Extract the [X, Y] coordinate from the center of the cell holding the provided text.  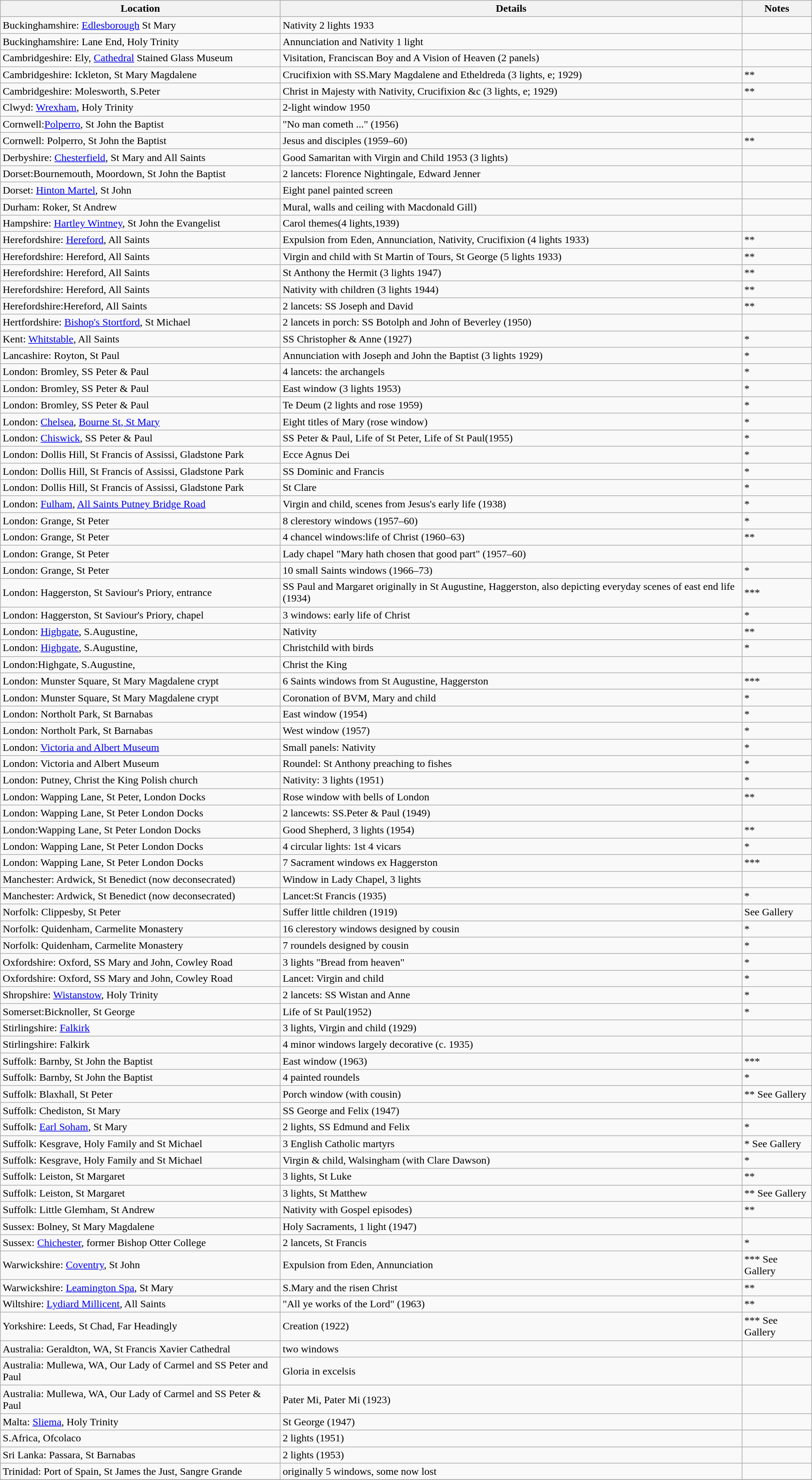
Carol themes(4 lights,1939) [511, 224]
Te Deum (2 lights and rose 1959) [511, 405]
Nativity [511, 631]
Lady chapel "Mary hath chosen that good part" (1957–60) [511, 554]
4 lancets: the archangels [511, 372]
2 lancets, St Francis [511, 1243]
Notes [777, 9]
2 lancets in porch: SS Botolph and John of Beverley (1950) [511, 322]
Sussex: Bolney, St Mary Magdalene [141, 1226]
East window (3 lights 1953) [511, 388]
Good Samaritan with Virgin and Child 1953 (3 lights) [511, 157]
Location [141, 9]
Good Shepherd, 3 lights (1954) [511, 830]
"No man cometh ..." (1956) [511, 124]
Holy Sacraments, 1 light (1947) [511, 1226]
Jesus and disciples (1959–60) [511, 141]
Cambridgeshire: Ickleton, St Mary Magdalene [141, 75]
London: Chiswick, SS Peter & Paul [141, 438]
London:Wapping Lane, St Peter London Docks [141, 830]
St Anthony the Hermit (3 lights 1947) [511, 273]
2 lancets: SS Joseph and David [511, 306]
Lancet:St Francis (1935) [511, 896]
St Clare [511, 488]
Wiltshire: Lydiard Millicent, All Saints [141, 1304]
2 lancets: SS Wistan and Anne [511, 995]
3 lights "Bread from heaven" [511, 962]
Kent: Whitstable, All Saints [141, 339]
London:Highgate, S.Augustine, [141, 664]
Virgin & child, Walsingham (with Clare Dawson) [511, 1160]
See Gallery [777, 912]
Warwickshire: Leamington Spa, St Mary [141, 1288]
Australia: Mullewa, WA, Our Lady of Carmel and SS Peter and Paul [141, 1371]
S.Africa, Ofcolaco [141, 1438]
4 chancel windows:life of Christ (1960–63) [511, 537]
3 lights, St Luke [511, 1177]
Herefordshire:Hereford, All Saints [141, 306]
2 lancets: Florence Nightingale, Edward Jenner [511, 174]
SS Paul and Margaret originally in St Augustine, Haggerston, also depicting everyday scenes of east end life (1934) [511, 593]
Cambridgeshire: Ely, Cathedral Stained Glass Museum [141, 58]
2-light window 1950 [511, 108]
Nativity with Gospel episodes) [511, 1210]
Buckinghamshire: Edlesborough St Mary [141, 25]
Dorset:Bournemouth, Moordown, St John the Baptist [141, 174]
Eight panel painted screen [511, 190]
London: Haggerston, St Saviour's Priory, entrance [141, 593]
Christchild with birds [511, 648]
Pater Mi, Pater Mi (1923) [511, 1399]
Buckinghamshire: Lane End, Holy Trinity [141, 42]
SS George and Felix (1947) [511, 1111]
7 Sacrament windows ex Haggerston [511, 863]
Christ the King [511, 664]
3 windows: early life of Christ [511, 615]
Nativity 2 lights 1933 [511, 25]
London: Wapping Lane, St Peter, London Docks [141, 797]
Cambridgeshire: Molesworth, S.Peter [141, 91]
Australia: Geraldton, WA, St Francis Xavier Cathedral [141, 1349]
London: Putney, Christ the King Polish church [141, 780]
Suffolk: Blaxhall, St Peter [141, 1094]
two windows [511, 1349]
Roundel: St Anthony preaching to fishes [511, 764]
Dorset: Hinton Martel, St John [141, 190]
Sussex: Chichester, former Bishop Otter College [141, 1243]
16 clerestory windows designed by cousin [511, 929]
Window in Lady Chapel, 3 lights [511, 879]
London: Haggerston, St Saviour's Priory, chapel [141, 615]
SS Christopher & Anne (1927) [511, 339]
London: Chelsea, Bourne St, St Mary [141, 421]
Trinidad: Port of Spain, St James the Just, Sangre Grande [141, 1471]
Suffer little children (1919) [511, 912]
3 lights, Virgin and child (1929) [511, 1028]
3 lights, St Matthew [511, 1193]
Coronation of BVM, Mary and child [511, 697]
St George (1947) [511, 1422]
Expulsion from Eden, Annunciation [511, 1265]
Hertfordshire: Bishop's Stortford, St Michael [141, 322]
Suffolk: Little Glemham, St Andrew [141, 1210]
10 small Saints windows (1966–73) [511, 570]
West window (1957) [511, 730]
Rose window with bells of London [511, 797]
originally 5 windows, some now lost [511, 1471]
Cornwell:Polperro, St John the Baptist [141, 124]
Eight titles of Mary (rose window) [511, 421]
Lancashire: Royton, St Paul [141, 355]
4 circular lights: 1st 4 vicars [511, 846]
Lancet: Virgin and child [511, 978]
Creation (1922) [511, 1326]
East window (1954) [511, 714]
Virgin and child, scenes from Jesus's early life (1938) [511, 504]
Expulsion from Eden, Annunciation, Nativity, Crucifixion (4 lights 1933) [511, 240]
SS Peter & Paul, Life of St Peter, Life of St Paul(1955) [511, 438]
Clwyd: Wrexham, Holy Trinity [141, 108]
4 painted roundels [511, 1078]
Australia: Mullewa, WA, Our Lady of Carmel and SS Peter & Paul [141, 1399]
Virgin and child with St Martin of Tours, St George (5 lights 1933) [511, 257]
Visitation, Franciscan Boy and A Vision of Heaven (2 panels) [511, 58]
Malta: Sliema, Holy Trinity [141, 1422]
7 roundels designed by cousin [511, 945]
Gloria in excelsis [511, 1371]
Norfolk: Clippesby, St Peter [141, 912]
Nativity with children (3 lights 1944) [511, 289]
Yorkshire: Leeds, St Chad, Far Headingly [141, 1326]
Nativity: 3 lights (1951) [511, 780]
Cornwell: Polperro, St John the Baptist [141, 141]
Sri Lanka: Passara, St Barnabas [141, 1455]
Durham: Roker, St Andrew [141, 207]
East window (1963) [511, 1061]
4 minor windows largely decorative (c. 1935) [511, 1045]
Porch window (with cousin) [511, 1094]
S.Mary and the risen Christ [511, 1288]
Annunciation with Joseph and John the Baptist (3 lights 1929) [511, 355]
Mural, walls and ceiling with Macdonald Gill) [511, 207]
Hampshire: Hartley Wintney, St John the Evangelist [141, 224]
SS Dominic and Francis [511, 471]
Small panels: Nativity [511, 747]
2 lights (1951) [511, 1438]
Details [511, 9]
6 Saints windows from St Augustine, Haggerston [511, 681]
Suffolk: Earl Soham, St Mary [141, 1127]
Christ in Majesty with Nativity, Crucifixion &c (3 lights, e; 1929) [511, 91]
Life of St Paul(1952) [511, 1012]
Shropshire: Wistanstow, Holy Trinity [141, 995]
* See Gallery [777, 1144]
Crucifixion with SS.Mary Magdalene and Etheldreda (3 lights, e; 1929) [511, 75]
2 lancewts: SS.Peter & Paul (1949) [511, 813]
London: Fulham, All Saints Putney Bridge Road [141, 504]
Ecce Agnus Dei [511, 454]
Derbyshire: Chesterfield, St Mary and All Saints [141, 157]
Annunciation and Nativity 1 light [511, 42]
3 English Catholic martyrs [511, 1144]
Warwickshire: Coventry, St John [141, 1265]
"All ye works of the Lord" (1963) [511, 1304]
8 clerestory windows (1957–60) [511, 521]
Somerset:Bicknoller, St George [141, 1012]
2 lights, SS Edmund and Felix [511, 1127]
2 lights (1953) [511, 1455]
Suffolk: Chediston, St Mary [141, 1111]
